Output the (x, y) coordinate of the center of the cell containing the given text.  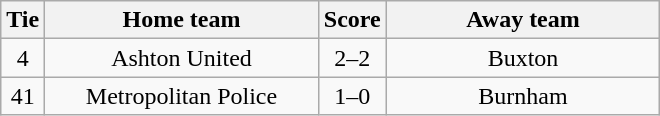
Tie (23, 20)
Ashton United (182, 58)
1–0 (352, 96)
Score (352, 20)
41 (23, 96)
4 (23, 58)
Burnham (523, 96)
Metropolitan Police (182, 96)
Home team (182, 20)
Buxton (523, 58)
2–2 (352, 58)
Away team (523, 20)
